From the cell containing the given text, extract its center point as [X, Y] coordinate. 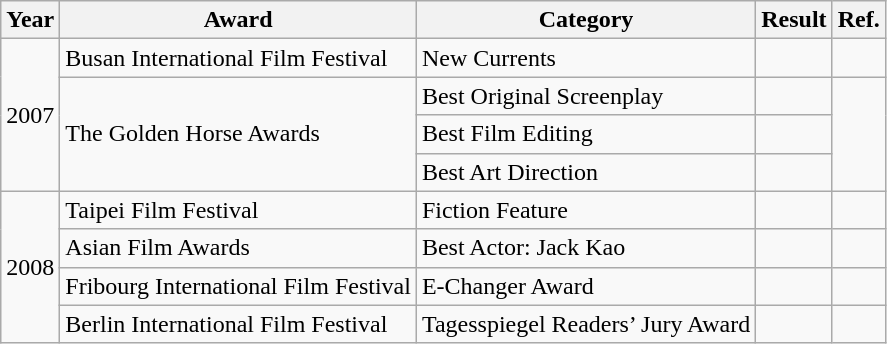
Tagesspiegel Readers’ Jury Award [586, 324]
Year [30, 20]
Best Art Direction [586, 172]
Asian Film Awards [238, 248]
New Currents [586, 58]
Berlin International Film Festival [238, 324]
Ref. [858, 20]
2007 [30, 115]
Busan International Film Festival [238, 58]
2008 [30, 267]
Taipei Film Festival [238, 210]
The Golden Horse Awards [238, 134]
E-Changer Award [586, 286]
Fiction Feature [586, 210]
Fribourg International Film Festival [238, 286]
Best Actor: Jack Kao [586, 248]
Best Film Editing [586, 134]
Best Original Screenplay [586, 96]
Result [794, 20]
Category [586, 20]
Award [238, 20]
